Pinpoint the cell where the given text exists, returning its [X, Y] midpoint coordinate. 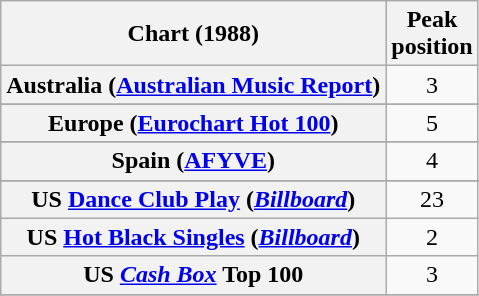
Europe (Eurochart Hot 100) [194, 123]
Chart (1988) [194, 34]
US Dance Club Play (Billboard) [194, 199]
US Cash Box Top 100 [194, 275]
5 [432, 123]
4 [432, 161]
2 [432, 237]
23 [432, 199]
US Hot Black Singles (Billboard) [194, 237]
Spain (AFYVE) [194, 161]
Australia (Australian Music Report) [194, 85]
Peakposition [432, 34]
